Identify which cell holds the provided text, then report its (x, y) central coordinate. 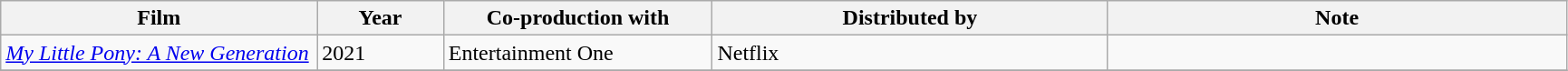
Co-production with (578, 18)
Year (381, 18)
Netflix (910, 53)
Distributed by (910, 18)
Note (1337, 18)
My Little Pony: A New Generation (160, 53)
Film (160, 18)
Entertainment One (578, 53)
2021 (381, 53)
